Return the (x, y) coordinate for the center point of the cell that contains the specified text.  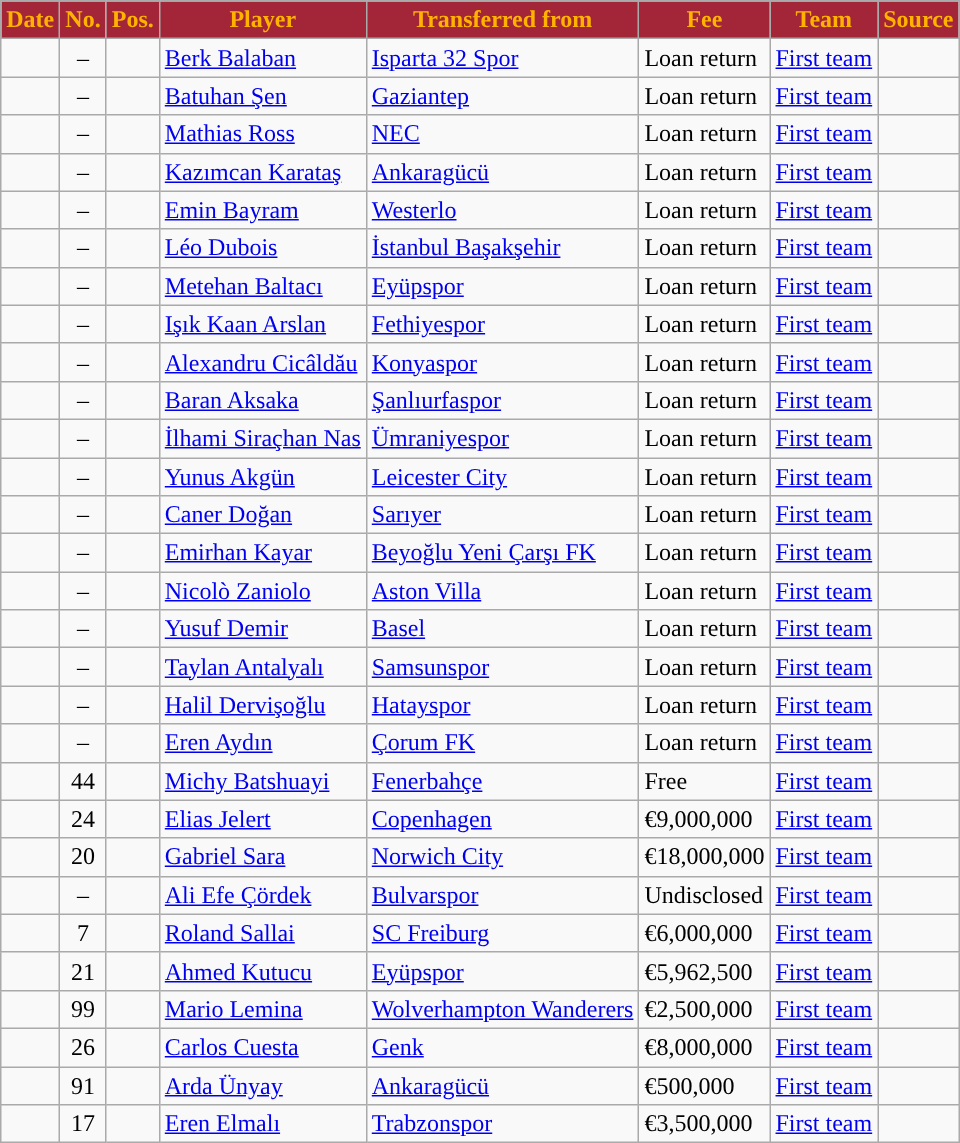
Taylan Antalyalı (262, 667)
Source (918, 20)
€9,000,000 (704, 819)
Wolverhampton Wanderers (502, 1009)
Roland Sallai (262, 933)
İlhami Siraçhan Nas (262, 438)
€5,962,500 (704, 971)
NEC (502, 134)
Trabzonspor (502, 1124)
Ali Efe Çördek (262, 895)
Çorum FK (502, 743)
Isparta 32 Spor (502, 58)
Free (704, 781)
€6,000,000 (704, 933)
20 (83, 857)
€500,000 (704, 1085)
Fenerbahçe (502, 781)
Copenhagen (502, 819)
€18,000,000 (704, 857)
€8,000,000 (704, 1047)
Emin Bayram (262, 210)
Caner Doğan (262, 515)
Norwich City (502, 857)
Ahmed Kutucu (262, 971)
99 (83, 1009)
Westerlo (502, 210)
26 (83, 1047)
Date (30, 20)
Emirhan Kayar (262, 553)
24 (83, 819)
Elias Jelert (262, 819)
Batuhan Şen (262, 96)
Nicolò Zaniolo (262, 591)
Kazımcan Karataş (262, 172)
Yunus Akgün (262, 477)
€3,500,000 (704, 1124)
Team (824, 20)
Leicester City (502, 477)
Sarıyer (502, 515)
Baran Aksaka (262, 400)
Yusuf Demir (262, 629)
44 (83, 781)
Samsunspor (502, 667)
Şanlıurfaspor (502, 400)
İstanbul Başakşehir (502, 248)
Pos. (132, 20)
Gaziantep (502, 96)
Ümraniyespor (502, 438)
Metehan Baltacı (262, 286)
Carlos Cuesta (262, 1047)
Halil Dervişoğlu (262, 705)
Mario Lemina (262, 1009)
Işık Kaan Arslan (262, 324)
No. (83, 20)
Eren Aydın (262, 743)
Undisclosed (704, 895)
Bulvarspor (502, 895)
Konyaspor (502, 362)
Gabriel Sara (262, 857)
Michy Batshuayi (262, 781)
Eren Elmalı (262, 1124)
Fethiyespor (502, 324)
Berk Balaban (262, 58)
€2,500,000 (704, 1009)
Genk (502, 1047)
Arda Ünyay (262, 1085)
Fee (704, 20)
Aston Villa (502, 591)
21 (83, 971)
Player (262, 20)
17 (83, 1124)
Transferred from (502, 20)
SC Freiburg (502, 933)
Léo Dubois (262, 248)
Hatayspor (502, 705)
Alexandru Cicâldău (262, 362)
91 (83, 1085)
Mathias Ross (262, 134)
Basel (502, 629)
Beyoğlu Yeni Çarşı FK (502, 553)
7 (83, 933)
